Return (x, y) of the center of cell containing provided text 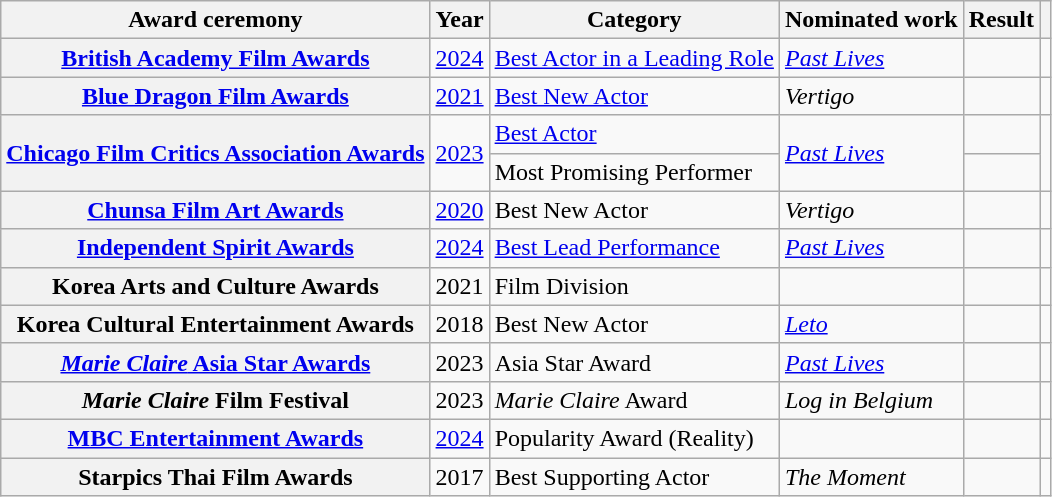
Popularity Award (Reality) (634, 438)
Korea Cultural Entertainment Awards (216, 324)
Starpics Thai Film Awards (216, 477)
2017 (460, 477)
Marie Claire Film Festival (216, 400)
Independent Spirit Awards (216, 248)
Year (460, 20)
Best Actor (634, 134)
Best Supporting Actor (634, 477)
Asia Star Award (634, 362)
Award ceremony (216, 20)
The Moment (871, 477)
Marie Claire Award (634, 400)
Result (1001, 20)
Film Division (634, 286)
Chunsa Film Art Awards (216, 210)
Most Promising Performer (634, 172)
2018 (460, 324)
2020 (460, 210)
British Academy Film Awards (216, 58)
Marie Claire Asia Star Awards (216, 362)
Chicago Film Critics Association Awards (216, 153)
Nominated work (871, 20)
Blue Dragon Film Awards (216, 96)
Best Lead Performance (634, 248)
Leto (871, 324)
Korea Arts and Culture Awards (216, 286)
MBC Entertainment Awards (216, 438)
Log in Belgium (871, 400)
Category (634, 20)
Best Actor in a Leading Role (634, 58)
